For the text-containing cell, return its midpoint in [x, y] coordinate format. 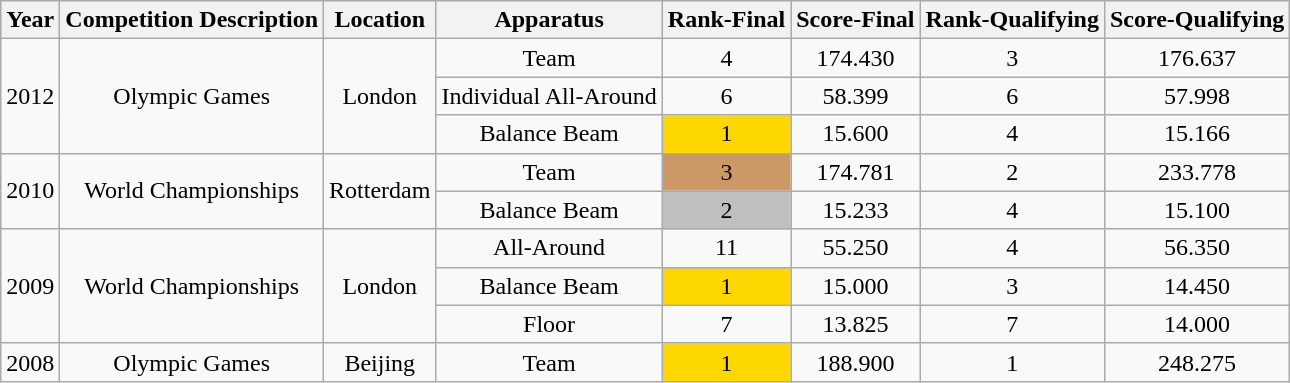
55.250 [856, 248]
56.350 [1196, 248]
11 [726, 248]
15.233 [856, 210]
14.000 [1196, 324]
Rotterdam [380, 191]
2008 [30, 362]
15.100 [1196, 210]
14.450 [1196, 286]
174.781 [856, 172]
Rank-Final [726, 20]
All-Around [549, 248]
Year [30, 20]
Score-Qualifying [1196, 20]
248.275 [1196, 362]
Score-Final [856, 20]
Apparatus [549, 20]
2012 [30, 96]
Competition Description [192, 20]
188.900 [856, 362]
Floor [549, 324]
15.166 [1196, 134]
Beijing [380, 362]
Location [380, 20]
57.998 [1196, 96]
176.637 [1196, 58]
58.399 [856, 96]
15.000 [856, 286]
Individual All-Around [549, 96]
233.778 [1196, 172]
Rank-Qualifying [1012, 20]
2009 [30, 286]
174.430 [856, 58]
2010 [30, 191]
13.825 [856, 324]
15.600 [856, 134]
